Return (X, Y) of the center of cell containing provided text 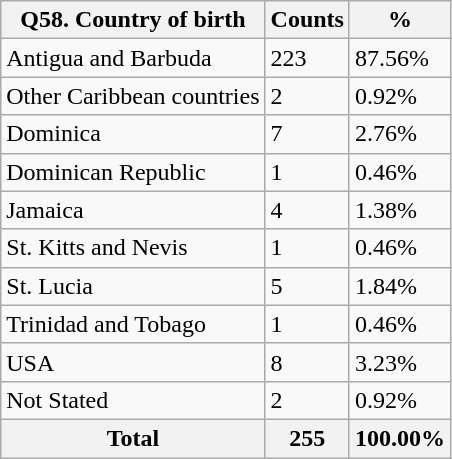
255 (307, 438)
8 (307, 362)
1.38% (400, 210)
5 (307, 286)
Total (133, 438)
4 (307, 210)
3.23% (400, 362)
Jamaica (133, 210)
Trinidad and Tobago (133, 324)
7 (307, 134)
Not Stated (133, 400)
1.84% (400, 286)
Dominican Republic (133, 172)
100.00% (400, 438)
St. Kitts and Nevis (133, 248)
2.76% (400, 134)
% (400, 20)
Antigua and Barbuda (133, 58)
St. Lucia (133, 286)
Dominica (133, 134)
87.56% (400, 58)
USA (133, 362)
Other Caribbean countries (133, 96)
Counts (307, 20)
Q58. Country of birth (133, 20)
223 (307, 58)
